Find where the given text appears and provide that cell's center as (x, y) coordinate. 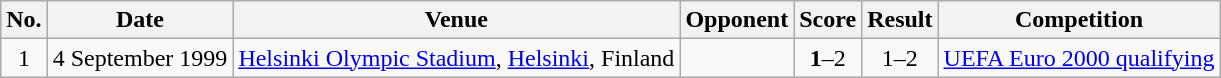
4 September 1999 (140, 58)
Result (900, 20)
Helsinki Olympic Stadium, Helsinki, Finland (456, 58)
Venue (456, 20)
Date (140, 20)
Opponent (737, 20)
1 (24, 58)
Competition (1079, 20)
Score (828, 20)
UEFA Euro 2000 qualifying (1079, 58)
No. (24, 20)
